Scan for the cell matching the given text and deliver its (X, Y) coordinate at center. 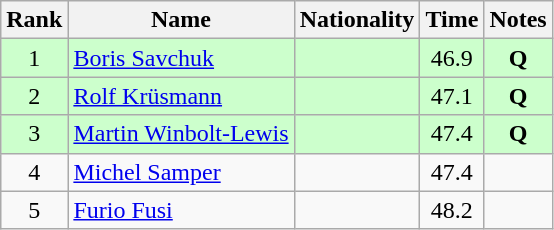
Martin Winbolt-Lewis (181, 134)
Michel Samper (181, 172)
47.1 (452, 96)
Notes (518, 20)
48.2 (452, 210)
4 (34, 172)
5 (34, 210)
Name (181, 20)
1 (34, 58)
Nationality (357, 20)
Rank (34, 20)
Furio Fusi (181, 210)
2 (34, 96)
46.9 (452, 58)
Boris Savchuk (181, 58)
Time (452, 20)
Rolf Krüsmann (181, 96)
3 (34, 134)
